Search for the cell housing the specified text and yield its (x, y) center coordinate. 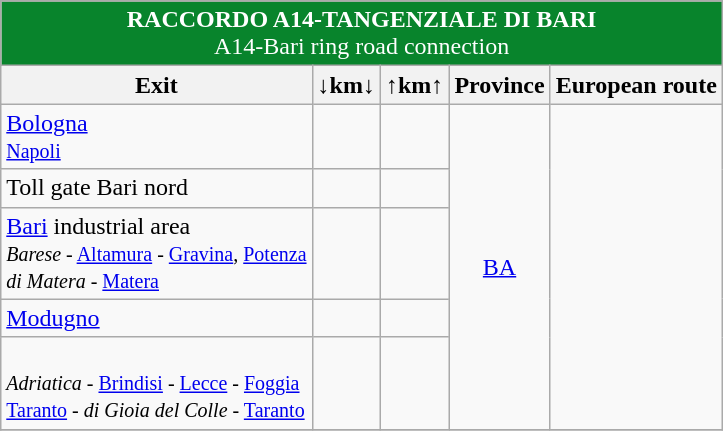
Adriatica - Brindisi - Lecce - Foggia Taranto - di Gioia del Colle - Taranto (156, 383)
Bari industrial area Barese - Altamura - Gravina, Potenza di Matera - Matera (156, 253)
↑km↑ (414, 85)
Province (500, 85)
European route (636, 85)
RACCORDO A14-TANGENZIALE DI BARIA14-Bari ring road connection (362, 34)
Toll gate Bari nord (156, 188)
BA (500, 266)
Bologna Napoli (156, 136)
Modugno (156, 318)
Exit (156, 85)
↓km↓ (346, 85)
